Scan for the cell matching the given text and deliver its [X, Y] coordinate at center. 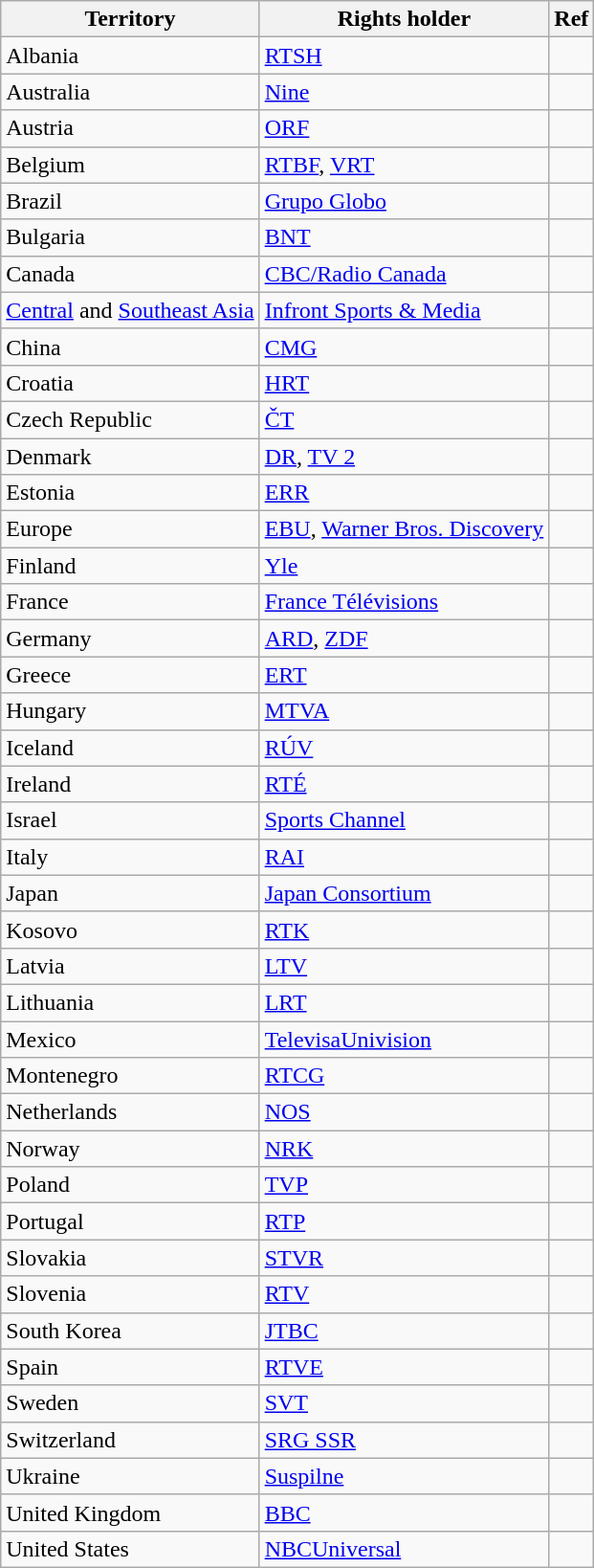
SRG SSR [404, 1440]
RTÉ [404, 784]
Israel [130, 820]
Nine [404, 92]
RAI [404, 857]
Greece [130, 675]
BBC [404, 1512]
CMG [404, 347]
ARD, ZDF [404, 638]
JTBC [404, 1331]
Rights holder [404, 19]
Yle [404, 566]
Montenegro [130, 1076]
Albania [130, 56]
ERR [404, 493]
SVT [404, 1403]
France [130, 602]
Portugal [130, 1221]
TVP [404, 1185]
Kosovo [130, 930]
Bulgaria [130, 237]
CBC/Radio Canada [404, 274]
Europe [130, 529]
United States [130, 1549]
BNT [404, 237]
United Kingdom [130, 1512]
Austria [130, 128]
Australia [130, 92]
Grupo Globo [404, 201]
Brazil [130, 201]
Hungary [130, 711]
Japan Consortium [404, 893]
NOS [404, 1112]
NRK [404, 1149]
South Korea [130, 1331]
ERT [404, 675]
RTBF, VRT [404, 165]
Denmark [130, 457]
Slovakia [130, 1258]
Switzerland [130, 1440]
RTP [404, 1221]
LTV [404, 966]
Territory [130, 19]
Slovenia [130, 1294]
NBCUniversal [404, 1549]
RTCG [404, 1076]
RÚV [404, 748]
Mexico [130, 1039]
Lithuania [130, 1002]
Netherlands [130, 1112]
Germany [130, 638]
Suspilne [404, 1476]
STVR [404, 1258]
Poland [130, 1185]
Sports Channel [404, 820]
EBU, Warner Bros. Discovery [404, 529]
Japan [130, 893]
Croatia [130, 383]
HRT [404, 383]
China [130, 347]
Ref [572, 19]
RTK [404, 930]
Czech Republic [130, 419]
Sweden [130, 1403]
MTVA [404, 711]
Spain [130, 1367]
RTVE [404, 1367]
Belgium [130, 165]
LRT [404, 1002]
ČT [404, 419]
Canada [130, 274]
RTV [404, 1294]
RTSH [404, 56]
Latvia [130, 966]
ORF [404, 128]
Central and Southeast Asia [130, 310]
Iceland [130, 748]
France Télévisions [404, 602]
TelevisaUnivision [404, 1039]
Ukraine [130, 1476]
Norway [130, 1149]
Finland [130, 566]
Infront Sports & Media [404, 310]
Ireland [130, 784]
Estonia [130, 493]
DR, TV 2 [404, 457]
Italy [130, 857]
